For the text-containing cell, return its midpoint in [X, Y] coordinate format. 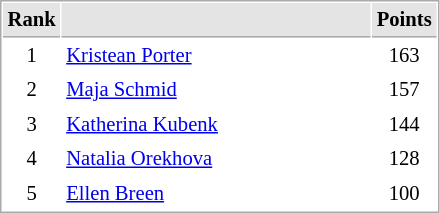
Natalia Orekhova [216, 158]
4 [32, 158]
157 [404, 90]
1 [32, 56]
100 [404, 194]
128 [404, 158]
3 [32, 124]
Points [404, 20]
Maja Schmid [216, 90]
163 [404, 56]
Rank [32, 20]
2 [32, 90]
Ellen Breen [216, 194]
144 [404, 124]
Katherina Kubenk [216, 124]
5 [32, 194]
Kristean Porter [216, 56]
